For the text-containing cell, return its midpoint in (x, y) coordinate format. 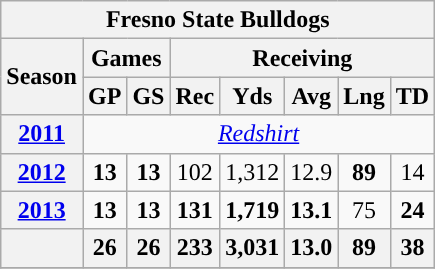
102 (195, 172)
1,312 (252, 172)
75 (364, 210)
14 (412, 172)
3,031 (252, 248)
Lng (364, 96)
Receiving (302, 58)
13.0 (312, 248)
Fresno State Bulldogs (218, 20)
Rec (195, 96)
Games (126, 58)
12.9 (312, 172)
2011 (42, 134)
38 (412, 248)
GP (104, 96)
2012 (42, 172)
13.1 (312, 210)
Season (42, 77)
TD (412, 96)
Yds (252, 96)
24 (412, 210)
Redshirt (258, 134)
2013 (42, 210)
1,719 (252, 210)
233 (195, 248)
Avg (312, 96)
GS (148, 96)
131 (195, 210)
